From the cell containing the given text, extract its center point as (x, y) coordinate. 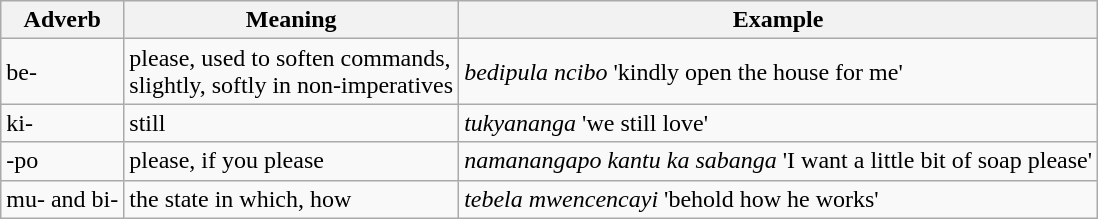
be- (62, 72)
tukyananga 'we still love' (778, 123)
Example (778, 20)
mu- and bi- (62, 199)
still (292, 123)
ki- (62, 123)
Adverb (62, 20)
namanangapo kantu ka sabanga 'I want a little bit of soap please' (778, 161)
Meaning (292, 20)
tebela mwencencayi 'behold how he works' (778, 199)
please, if you please (292, 161)
please, used to soften commands,slightly, softly in non-imperatives (292, 72)
the state in which, how (292, 199)
bedipula ncibo 'kindly open the house for me' (778, 72)
-po (62, 161)
